For the text-containing cell, return its midpoint in [X, Y] coordinate format. 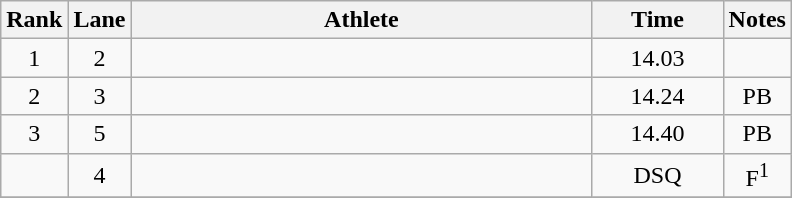
DSQ [658, 176]
4 [100, 176]
Athlete [362, 20]
Time [658, 20]
F1 [757, 176]
Lane [100, 20]
Rank [34, 20]
1 [34, 58]
14.03 [658, 58]
14.40 [658, 134]
Notes [757, 20]
14.24 [658, 96]
5 [100, 134]
